From the cell containing the given text, extract its center point as (X, Y) coordinate. 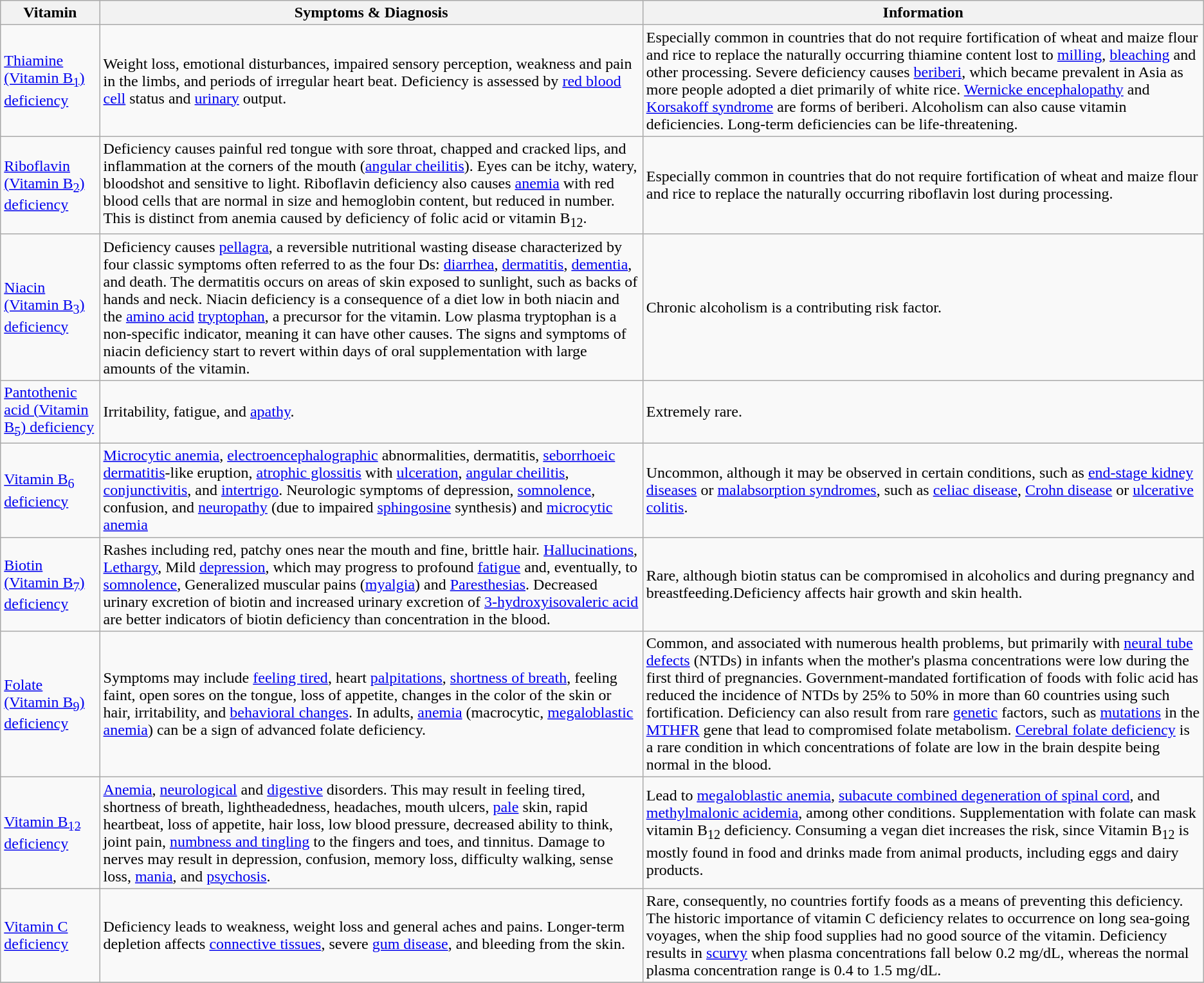
Thiamine (Vitamin B1) deficiency (50, 81)
Folate (Vitamin B9) deficiency (50, 705)
Biotin (Vitamin B7) deficiency (50, 584)
Information (923, 13)
Vitamin B12 deficiency (50, 833)
Irritability, fatigue, and apathy. (371, 411)
Riboflavin (Vitamin B2) deficiency (50, 185)
Pantothenic acid (Vitamin B5) deficiency (50, 411)
Rare, although biotin status can be compromised in alcoholics and during pregnancy and breastfeeding.Deficiency affects hair growth and skin health. (923, 584)
Extremely rare. (923, 411)
Vitamin (50, 13)
Vitamin C deficiency (50, 935)
Niacin (Vitamin B3) deficiency (50, 307)
Vitamin B6 deficiency (50, 491)
Symptoms & Diagnosis (371, 13)
Chronic alcoholism is a contributing risk factor. (923, 307)
